Return the (X, Y) coordinate for the center point of the cell that contains the specified text.  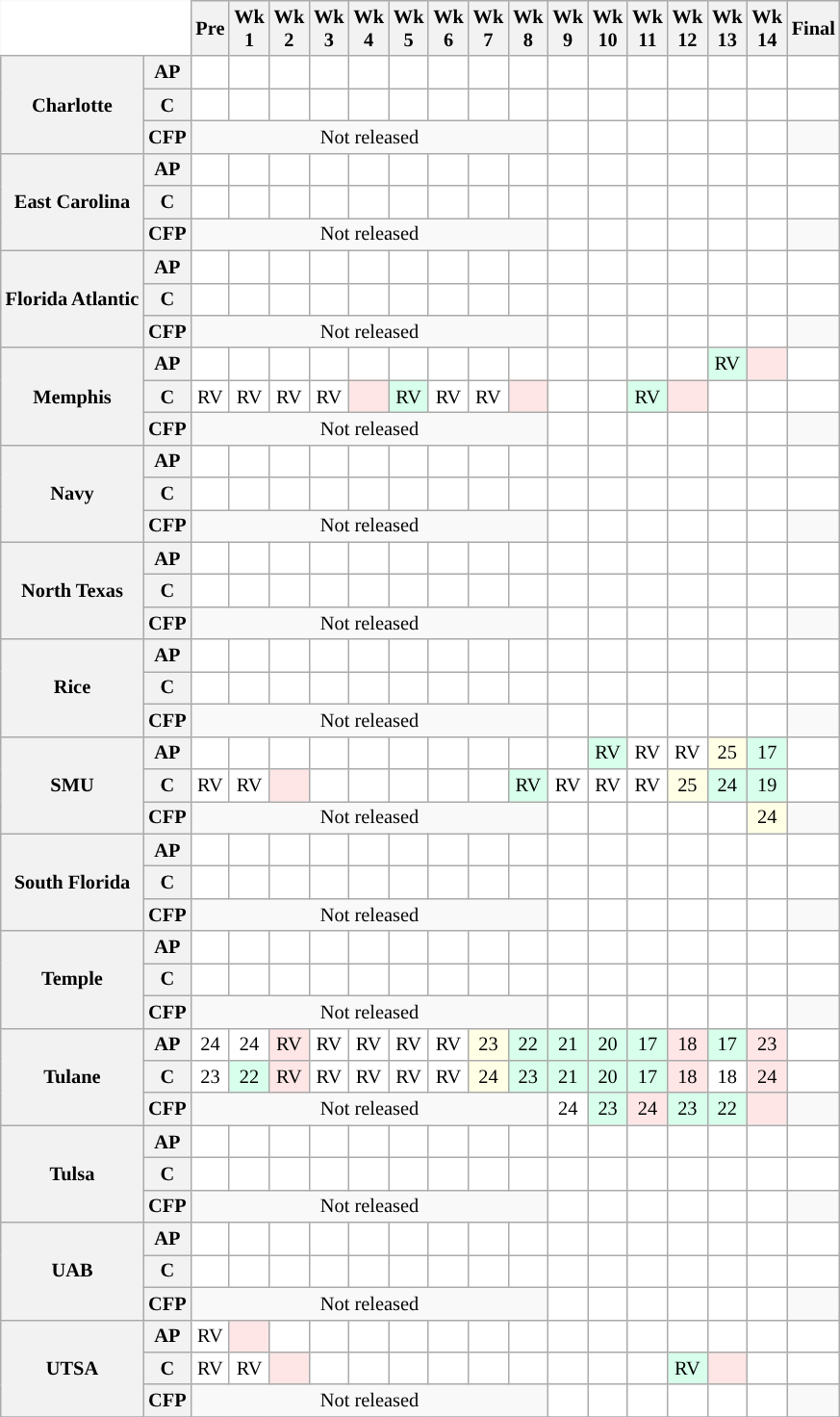
South Florida (72, 882)
North Texas (72, 591)
Wk2 (289, 28)
Wk5 (408, 28)
Memphis (72, 397)
Wk4 (369, 28)
Wk10 (608, 28)
Wk8 (527, 28)
Wk11 (647, 28)
Wk9 (568, 28)
Charlotte (72, 104)
SMU (72, 786)
East Carolina (72, 202)
Rice (72, 687)
Wk6 (448, 28)
Wk1 (248, 28)
Navy (72, 493)
Wk14 (766, 28)
UAB (72, 1271)
Final (814, 28)
Tulane (72, 1076)
Wk13 (727, 28)
Tulsa (72, 1174)
Pre (210, 28)
Wk3 (329, 28)
UTSA (72, 1369)
Temple (72, 980)
Florida Atlantic (72, 298)
Wk12 (687, 28)
Wk7 (489, 28)
19 (766, 785)
